Output the (x, y) coordinate of the center of the cell containing the given text.  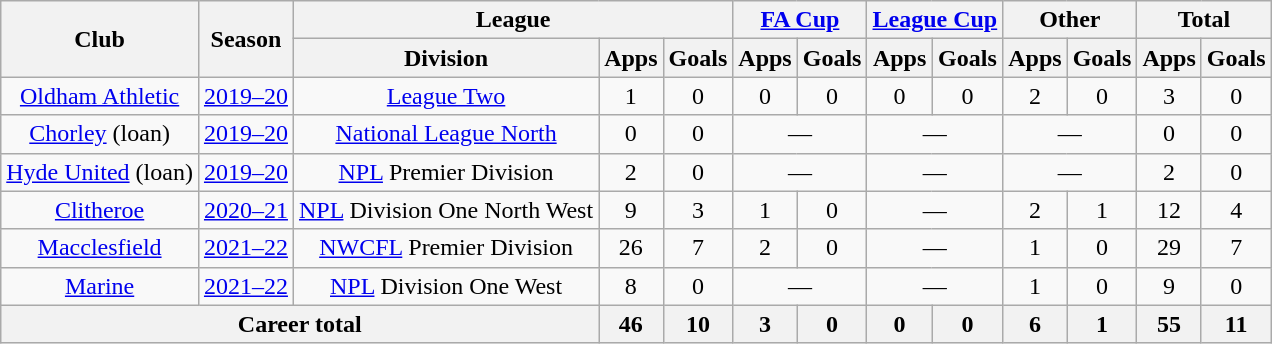
Career total (300, 324)
NPL Division One West (446, 286)
2020–21 (246, 210)
4 (1236, 210)
8 (631, 286)
Club (100, 39)
Total (1204, 20)
FA Cup (800, 20)
League Two (446, 96)
League (512, 20)
10 (698, 324)
12 (1169, 210)
Macclesfield (100, 248)
Division (446, 58)
26 (631, 248)
NWCFL Premier Division (446, 248)
NPL Division One North West (446, 210)
11 (1236, 324)
6 (1035, 324)
National League North (446, 134)
46 (631, 324)
29 (1169, 248)
Hyde United (loan) (100, 172)
Marine (100, 286)
Clitheroe (100, 210)
Chorley (loan) (100, 134)
55 (1169, 324)
Oldham Athletic (100, 96)
Season (246, 39)
NPL Premier Division (446, 172)
League Cup (935, 20)
Other (1070, 20)
